Provide the [X, Y] coordinate of the cell's center where the given text is located.  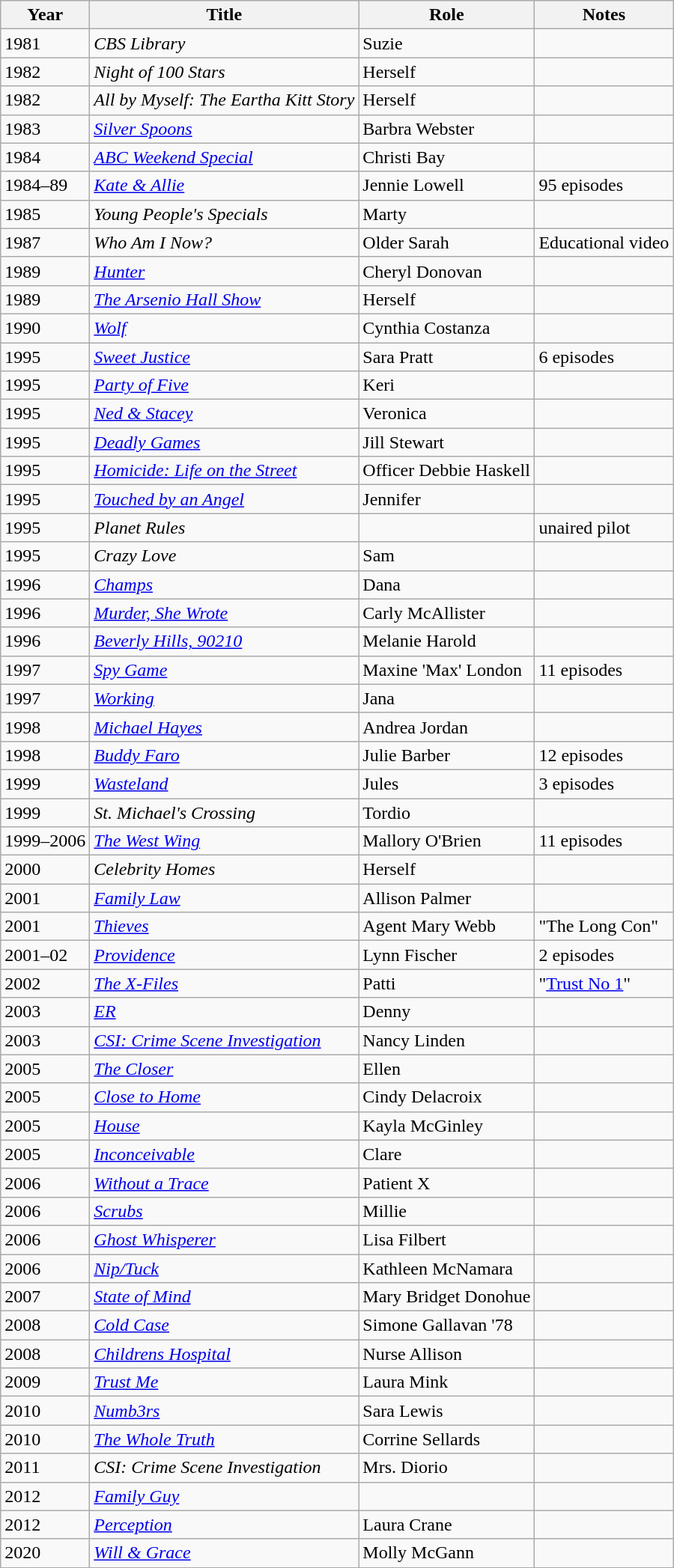
Without a Trace [225, 1183]
Jennie Lowell [446, 186]
Marty [446, 214]
House [225, 1126]
Simone Gallavan '78 [446, 1326]
Notes [604, 15]
Mallory O'Brien [446, 841]
Sara Pratt [446, 357]
Millie [446, 1211]
Inconceivable [225, 1154]
Michael Hayes [225, 727]
Perception [225, 1525]
Keri [446, 385]
2002 [45, 983]
The Whole Truth [225, 1439]
Tordio [446, 812]
Buddy Faro [225, 755]
Corrine Sellards [446, 1439]
Trust Me [225, 1382]
Childrens Hospital [225, 1354]
Barbra Webster [446, 129]
2000 [45, 870]
1999–2006 [45, 841]
Silver Spoons [225, 129]
Molly McGann [446, 1553]
2007 [45, 1297]
Patient X [446, 1183]
Agent Mary Webb [446, 927]
Patti [446, 983]
Working [225, 698]
Ellen [446, 1069]
Wolf [225, 328]
Family Law [225, 898]
Beverly Hills, 90210 [225, 641]
Year [45, 15]
Older Sarah [446, 242]
Kayla McGinley [446, 1126]
Laura Crane [446, 1525]
1987 [45, 242]
Young People's Specials [225, 214]
2020 [45, 1553]
Nurse Allison [446, 1354]
Thieves [225, 927]
"Trust No 1" [604, 983]
Suzie [446, 43]
Julie Barber [446, 755]
Night of 100 Stars [225, 72]
2011 [45, 1468]
2 episodes [604, 955]
Kathleen McNamara [446, 1269]
ER [225, 1012]
Cynthia Costanza [446, 328]
1990 [45, 328]
Denny [446, 1012]
Sara Lewis [446, 1411]
Will & Grace [225, 1553]
2009 [45, 1382]
Providence [225, 955]
Dana [446, 585]
The West Wing [225, 841]
The X-Files [225, 983]
1981 [45, 43]
All by Myself: The Eartha Kitt Story [225, 100]
Close to Home [225, 1097]
Cheryl Donovan [446, 271]
Celebrity Homes [225, 870]
The Closer [225, 1069]
Champs [225, 585]
State of Mind [225, 1297]
Scrubs [225, 1211]
Mary Bridget Donohue [446, 1297]
Christi Bay [446, 157]
Party of Five [225, 385]
1984–89 [45, 186]
Nip/Tuck [225, 1269]
Role [446, 15]
Numb3rs [225, 1411]
Maxine 'Max' London [446, 670]
Ned & Stacey [225, 414]
Andrea Jordan [446, 727]
95 episodes [604, 186]
Family Guy [225, 1496]
Allison Palmer [446, 898]
Veronica [446, 414]
Carly McAllister [446, 613]
unaired pilot [604, 528]
Title [225, 15]
Sam [446, 556]
3 episodes [604, 784]
Hunter [225, 271]
Homicide: Life on the Street [225, 471]
Laura Mink [446, 1382]
Clare [446, 1154]
Lynn Fischer [446, 955]
ABC Weekend Special [225, 157]
1983 [45, 129]
1985 [45, 214]
Ghost Whisperer [225, 1239]
Touched by an Angel [225, 499]
Who Am I Now? [225, 242]
1984 [45, 157]
Deadly Games [225, 442]
CBS Library [225, 43]
Spy Game [225, 670]
Educational video [604, 242]
Jennifer [446, 499]
Murder, She Wrote [225, 613]
The Arsenio Hall Show [225, 299]
2001–02 [45, 955]
Jill Stewart [446, 442]
Jana [446, 698]
Wasteland [225, 784]
St. Michael's Crossing [225, 812]
6 episodes [604, 357]
12 episodes [604, 755]
Cold Case [225, 1326]
Mrs. Diorio [446, 1468]
Planet Rules [225, 528]
Officer Debbie Haskell [446, 471]
Melanie Harold [446, 641]
Crazy Love [225, 556]
Sweet Justice [225, 357]
Lisa Filbert [446, 1239]
Cindy Delacroix [446, 1097]
"The Long Con" [604, 927]
Jules [446, 784]
Nancy Linden [446, 1040]
Kate & Allie [225, 186]
